Capture the cell that displays the provided text and extract its [X, Y] central coordinate. 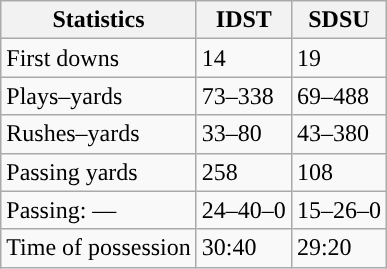
258 [244, 172]
29:20 [338, 248]
43–380 [338, 134]
33–80 [244, 134]
108 [338, 172]
69–488 [338, 96]
Statistics [99, 20]
Plays–yards [99, 96]
14 [244, 58]
19 [338, 58]
IDST [244, 20]
30:40 [244, 248]
Time of possession [99, 248]
First downs [99, 58]
73–338 [244, 96]
SDSU [338, 20]
24–40–0 [244, 210]
15–26–0 [338, 210]
Passing: –– [99, 210]
Passing yards [99, 172]
Rushes–yards [99, 134]
